Search for the cell housing the specified text and yield its (x, y) center coordinate. 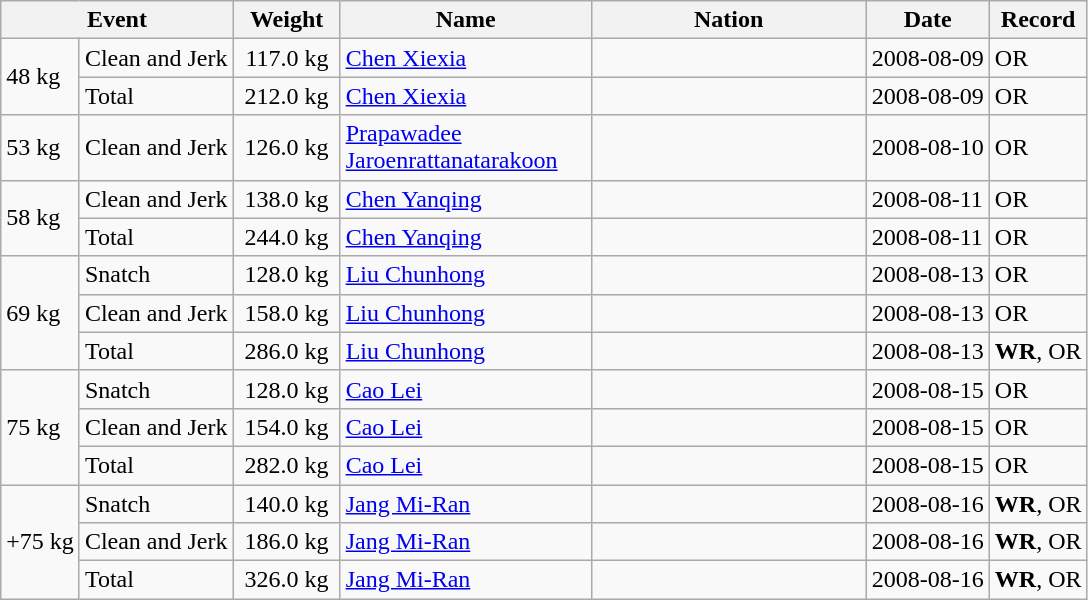
138.0 kg (286, 199)
126.0 kg (286, 148)
Event (117, 20)
154.0 kg (286, 427)
53 kg (40, 148)
Weight (286, 20)
Date (928, 20)
Name (466, 20)
69 kg (40, 313)
48 kg (40, 77)
75 kg (40, 427)
Prapawadee Jaroenrattanatarakoon (466, 148)
212.0 kg (286, 96)
+75 kg (40, 541)
117.0 kg (286, 58)
244.0 kg (286, 237)
326.0 kg (286, 580)
Nation (728, 20)
Record (1038, 20)
286.0 kg (286, 351)
186.0 kg (286, 542)
158.0 kg (286, 313)
140.0 kg (286, 503)
2008-08-10 (928, 148)
282.0 kg (286, 465)
58 kg (40, 218)
